Identify which cell holds the provided text, then report its (x, y) central coordinate. 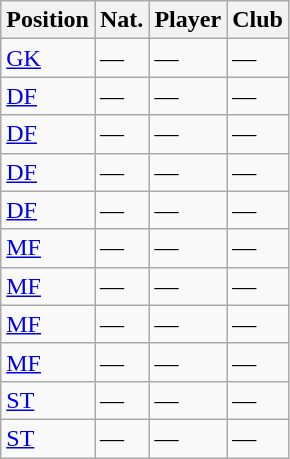
Club (258, 20)
Position (48, 20)
Player (188, 20)
GK (48, 58)
Nat. (121, 20)
